Search for the cell housing the specified text and yield its [x, y] center coordinate. 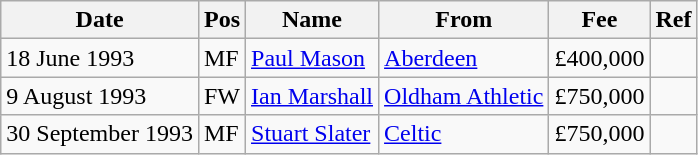
18 June 1993 [100, 58]
Pos [222, 20]
Ian Marshall [312, 96]
Fee [600, 20]
Aberdeen [464, 58]
£400,000 [600, 58]
Celtic [464, 134]
Paul Mason [312, 58]
Stuart Slater [312, 134]
From [464, 20]
9 August 1993 [100, 96]
Date [100, 20]
Oldham Athletic [464, 96]
Name [312, 20]
Ref [674, 20]
30 September 1993 [100, 134]
FW [222, 96]
